For the text-containing cell, return its midpoint in (x, y) coordinate format. 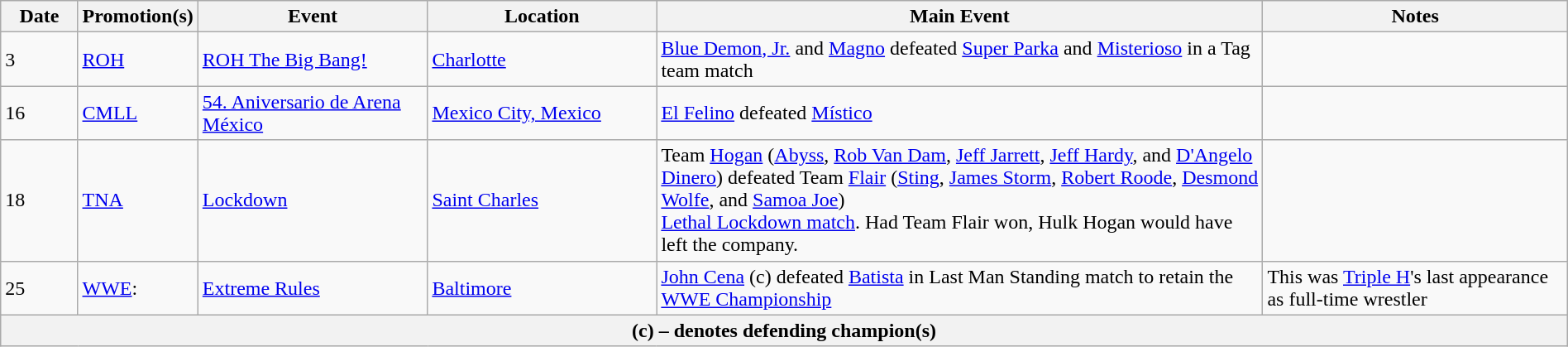
(c) – denotes defending champion(s) (784, 330)
Lockdown (313, 200)
Blue Demon, Jr. and Magno defeated Super Parka and Misterioso in a Tag team match (959, 60)
16 (40, 113)
El Felino defeated Místico (959, 113)
Date (40, 17)
John Cena (c) defeated Batista in Last Man Standing match to retain the WWE Championship (959, 288)
Notes (1415, 17)
CMLL (137, 113)
WWE: (137, 288)
ROH (137, 60)
18 (40, 200)
Promotion(s) (137, 17)
Event (313, 17)
Baltimore (543, 288)
Mexico City, Mexico (543, 113)
54. Aniversario de Arena México (313, 113)
Charlotte (543, 60)
3 (40, 60)
Extreme Rules (313, 288)
25 (40, 288)
Saint Charles (543, 200)
TNA (137, 200)
Main Event (959, 17)
This was Triple H's last appearance as full-time wrestler (1415, 288)
ROH The Big Bang! (313, 60)
Location (543, 17)
